Search for the cell housing the specified text and yield its [X, Y] center coordinate. 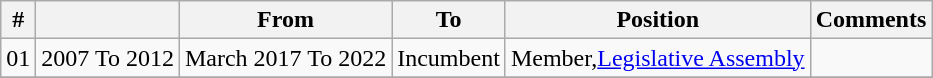
From [285, 20]
01 [18, 58]
To [449, 20]
Incumbent [449, 58]
March 2017 To 2022 [285, 58]
# [18, 20]
Member,Legislative Assembly [658, 58]
Comments [871, 20]
2007 To 2012 [108, 58]
Position [658, 20]
